Detect which cell encompasses the target text, then output its [X, Y] center coordinate. 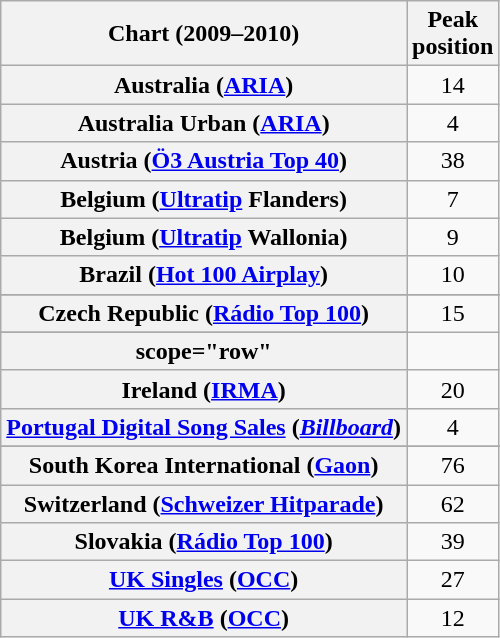
Switzerland (Schweizer Hitparade) [204, 503]
Belgium (Ultratip Flanders) [204, 199]
Austria (Ö3 Austria Top 40) [204, 161]
scope="row" [204, 351]
UK R&B (OCC) [204, 618]
62 [452, 503]
Belgium (Ultratip Wallonia) [204, 237]
Australia (ARIA) [204, 85]
76 [452, 465]
Peakposition [452, 34]
10 [452, 275]
Slovakia (Rádio Top 100) [204, 542]
Ireland (IRMA) [204, 389]
7 [452, 199]
UK Singles (OCC) [204, 580]
Australia Urban (ARIA) [204, 123]
27 [452, 580]
15 [452, 313]
Chart (2009–2010) [204, 34]
Brazil (Hot 100 Airplay) [204, 275]
Portugal Digital Song Sales (Billboard) [204, 427]
Czech Republic (Rádio Top 100) [204, 313]
South Korea International (Gaon) [204, 465]
12 [452, 618]
39 [452, 542]
9 [452, 237]
20 [452, 389]
14 [452, 85]
38 [452, 161]
